Provide the [X, Y] coordinate of the cell's center where the given text is located.  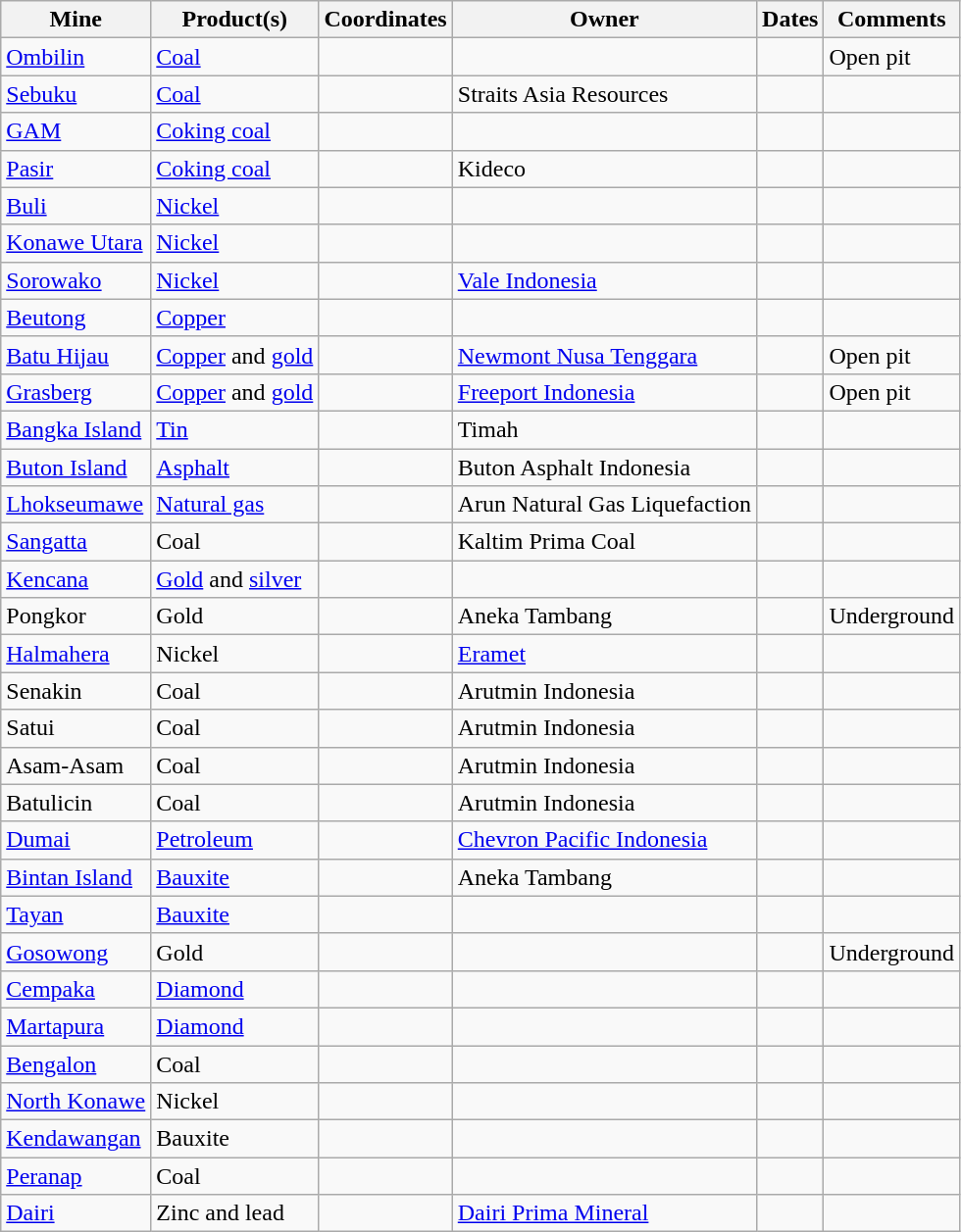
Sangatta [76, 542]
Konawe Utara [76, 243]
Kendawangan [76, 1139]
Eramet [604, 654]
Beutong [76, 318]
Bangka Island [76, 429]
Batulicin [76, 803]
Martapura [76, 1026]
Bintan Island [76, 877]
Dairi Prima Mineral [604, 1213]
Asphalt [235, 468]
Zinc and lead [235, 1213]
Halmahera [76, 654]
Mine [76, 20]
Dairi [76, 1213]
Tayan [76, 914]
Batu Hijau [76, 355]
Bengalon [76, 1063]
Copper [235, 318]
Grasberg [76, 392]
Buli [76, 206]
Chevron Pacific Indonesia [604, 840]
Petroleum [235, 840]
Pasir [76, 169]
GAM [76, 131]
Sorowako [76, 280]
Gosowong [76, 952]
Tin [235, 429]
Vale Indonesia [604, 280]
Product(s) [235, 20]
Straits Asia Resources [604, 94]
Arun Natural Gas Liquefaction [604, 505]
Freeport Indonesia [604, 392]
Ombilin [76, 57]
Senakin [76, 691]
Kideco [604, 169]
Coordinates [385, 20]
Asam-Asam [76, 765]
Cempaka [76, 989]
Timah [604, 429]
Buton Asphalt Indonesia [604, 468]
Kaltim Prima Coal [604, 542]
Peranap [76, 1176]
Owner [604, 20]
Kencana [76, 579]
Natural gas [235, 505]
Gold and silver [235, 579]
Comments [892, 20]
Newmont Nusa Tenggara [604, 355]
North Konawe [76, 1102]
Lhokseumawe [76, 505]
Dates [790, 20]
Dumai [76, 840]
Pongkor [76, 616]
Sebuku [76, 94]
Satui [76, 728]
Buton Island [76, 468]
